Scan for the cell matching the given text and deliver its [x, y] coordinate at center. 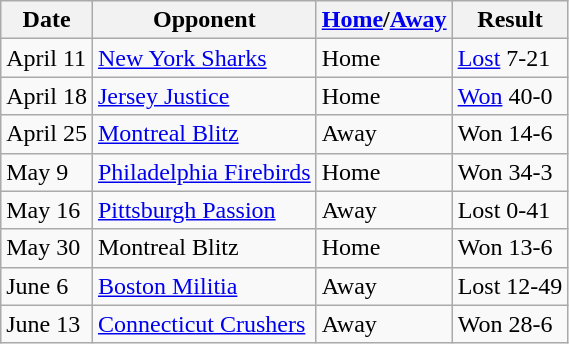
New York Sharks [204, 58]
June 6 [47, 286]
Date [47, 20]
May 9 [47, 172]
Won 14-6 [510, 134]
Lost 0-41 [510, 210]
April 25 [47, 134]
Lost 7-21 [510, 58]
Boston Militia [204, 286]
April 11 [47, 58]
Won 28-6 [510, 324]
April 18 [47, 96]
Philadelphia Firebirds [204, 172]
June 13 [47, 324]
May 30 [47, 248]
Result [510, 20]
Pittsburgh Passion [204, 210]
Opponent [204, 20]
Won 13-6 [510, 248]
Connecticut Crushers [204, 324]
Jersey Justice [204, 96]
May 16 [47, 210]
Lost 12-49 [510, 286]
Home/Away [384, 20]
Won 34-3 [510, 172]
Won 40-0 [510, 96]
